Find where the given text appears and provide that cell's center as [X, Y] coordinate. 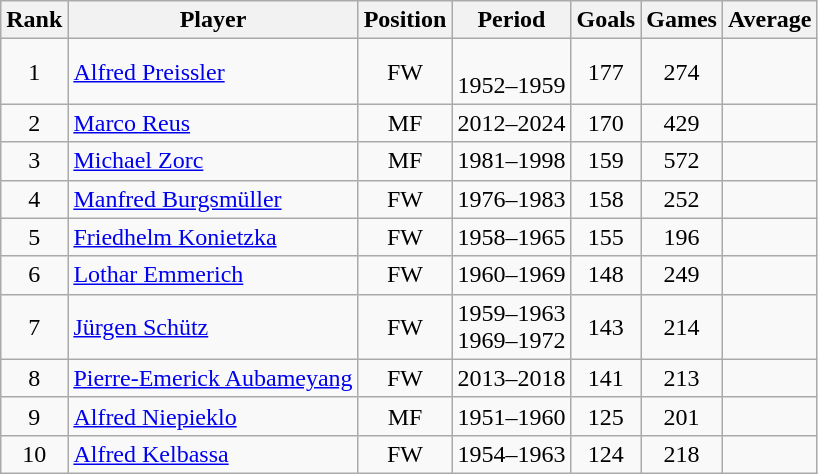
6 [34, 275]
155 [606, 237]
218 [682, 454]
Michael Zorc [213, 161]
8 [34, 378]
Manfred Burgsmüller [213, 199]
5 [34, 237]
1960–1969 [512, 275]
9 [34, 416]
249 [682, 275]
Period [512, 20]
125 [606, 416]
196 [682, 237]
10 [34, 454]
Pierre-Emerick Aubameyang [213, 378]
141 [606, 378]
201 [682, 416]
1 [34, 72]
213 [682, 378]
274 [682, 72]
Alfred Kelbassa [213, 454]
170 [606, 123]
2012–2024 [512, 123]
252 [682, 199]
7 [34, 326]
Lothar Emmerich [213, 275]
Marco Reus [213, 123]
Player [213, 20]
1976–1983 [512, 199]
1981–1998 [512, 161]
Position [405, 20]
Rank [34, 20]
3 [34, 161]
214 [682, 326]
148 [606, 275]
1951–1960 [512, 416]
2013–2018 [512, 378]
1952–1959 [512, 72]
1958–1965 [512, 237]
177 [606, 72]
429 [682, 123]
1954–1963 [512, 454]
Average [770, 20]
2 [34, 123]
572 [682, 161]
Jürgen Schütz [213, 326]
1959–19631969–1972 [512, 326]
Games [682, 20]
4 [34, 199]
Friedhelm Konietzka [213, 237]
143 [606, 326]
Alfred Niepieklo [213, 416]
Alfred Preissler [213, 72]
124 [606, 454]
159 [606, 161]
Goals [606, 20]
158 [606, 199]
